Capture the cell that displays the provided text and extract its [x, y] central coordinate. 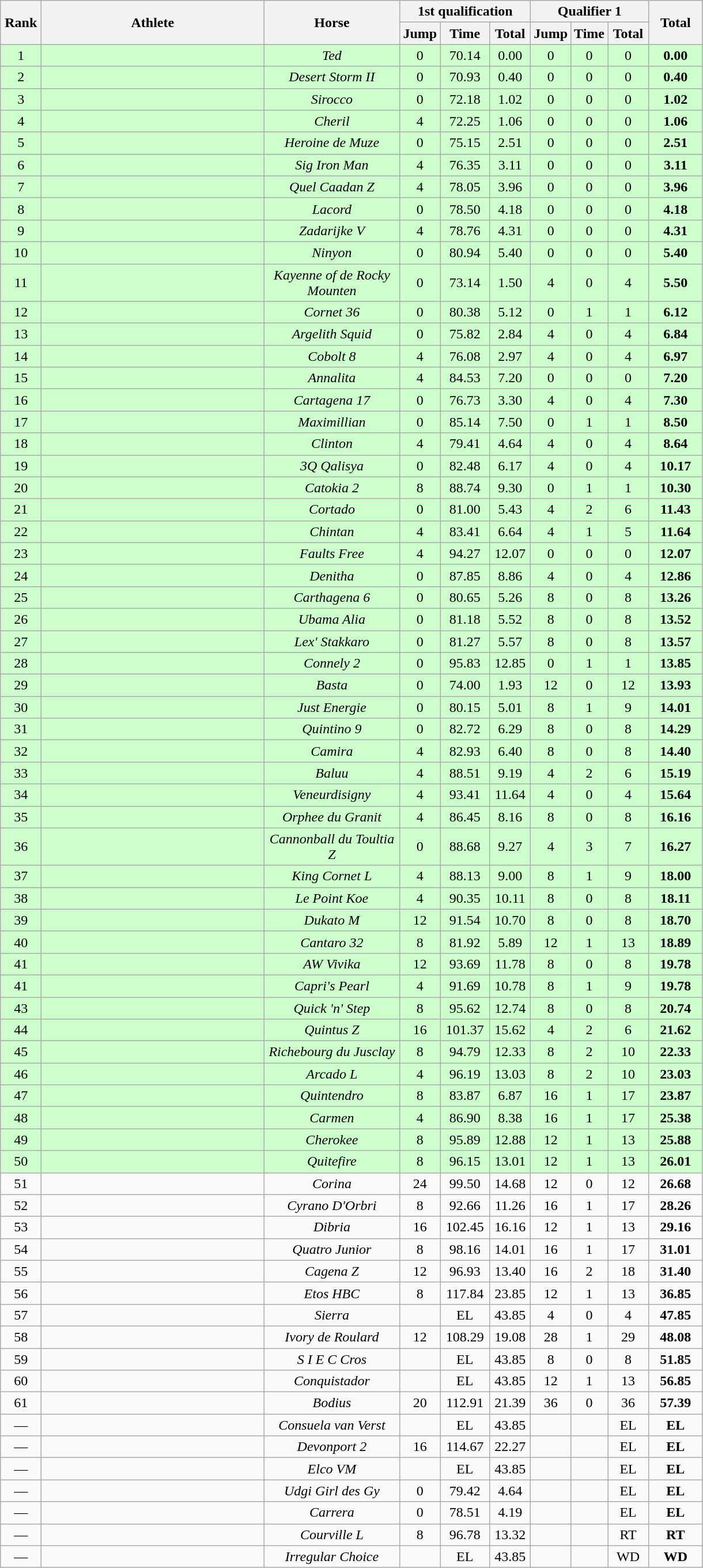
53 [21, 1227]
Ninyon [332, 252]
Just Energie [332, 707]
51.85 [676, 1359]
48.08 [676, 1337]
13.85 [676, 664]
9.27 [511, 846]
82.72 [465, 729]
13.40 [511, 1271]
Lex' Stakkaro [332, 642]
3.30 [511, 400]
114.67 [465, 1447]
Maximillian [332, 422]
37 [21, 876]
80.94 [465, 252]
Heroine de Muze [332, 143]
78.50 [465, 209]
12.88 [511, 1140]
6.64 [511, 532]
Devonport 2 [332, 1447]
18.11 [676, 898]
96.15 [465, 1162]
88.74 [465, 488]
61 [21, 1403]
81.27 [465, 642]
10.78 [511, 986]
22.27 [511, 1447]
15.19 [676, 773]
6.40 [511, 751]
56.85 [676, 1381]
19.08 [511, 1337]
Corina [332, 1183]
18.89 [676, 942]
80.38 [465, 312]
31.40 [676, 1271]
31.01 [676, 1249]
9.00 [511, 876]
81.18 [465, 619]
Quick 'n' Step [332, 1008]
8.50 [676, 422]
1.93 [511, 685]
14 [21, 356]
11.26 [511, 1205]
6.84 [676, 334]
13.52 [676, 619]
11 [21, 282]
78.76 [465, 231]
10.70 [511, 920]
7.30 [676, 400]
Carmen [332, 1118]
8.16 [511, 817]
73.14 [465, 282]
1st qualification [466, 12]
13.26 [676, 597]
78.05 [465, 187]
82.93 [465, 751]
76.73 [465, 400]
Cobolt 8 [332, 356]
Cartagena 17 [332, 400]
12.85 [511, 664]
Catokia 2 [332, 488]
35 [21, 817]
6.12 [676, 312]
Baluu [332, 773]
Ted [332, 55]
11.43 [676, 510]
14.40 [676, 751]
Etos HBC [332, 1293]
6.17 [511, 466]
79.42 [465, 1491]
Veneurdisigny [332, 795]
S I E C Cros [332, 1359]
101.37 [465, 1030]
Basta [332, 685]
5.01 [511, 707]
58 [21, 1337]
96.78 [465, 1535]
54 [21, 1249]
39 [21, 920]
Annalita [332, 378]
56 [21, 1293]
94.79 [465, 1052]
12.33 [511, 1052]
10.11 [511, 898]
22 [21, 532]
76.08 [465, 356]
Cannonball du Toultia Z [332, 846]
28.26 [676, 1205]
9.30 [511, 488]
7.50 [511, 422]
1.50 [511, 282]
99.50 [465, 1183]
King Cornet L [332, 876]
86.45 [465, 817]
Bodius [332, 1403]
92.66 [465, 1205]
Cortado [332, 510]
70.93 [465, 77]
8.86 [511, 575]
25.38 [676, 1118]
26 [21, 619]
Quatro Junior [332, 1249]
Clinton [332, 444]
9.19 [511, 773]
72.25 [465, 121]
74.00 [465, 685]
Kayenne of de Rocky Mounten [332, 282]
87.85 [465, 575]
21 [21, 510]
94.27 [465, 553]
78.51 [465, 1513]
2.84 [511, 334]
21.39 [511, 1403]
4.19 [511, 1513]
57.39 [676, 1403]
5.89 [511, 942]
34 [21, 795]
Elco VM [332, 1469]
18.70 [676, 920]
Horse [332, 22]
23.03 [676, 1074]
81.92 [465, 942]
23.87 [676, 1096]
91.54 [465, 920]
86.90 [465, 1118]
23.85 [511, 1293]
81.00 [465, 510]
27 [21, 642]
10.17 [676, 466]
2.97 [511, 356]
Quintus Z [332, 1030]
Sig Iron Man [332, 165]
Carthagena 6 [332, 597]
Lacord [332, 209]
19 [21, 466]
31 [21, 729]
46 [21, 1074]
5.57 [511, 642]
112.91 [465, 1403]
95.89 [465, 1140]
98.16 [465, 1249]
Consuela van Verst [332, 1425]
43 [21, 1008]
55 [21, 1271]
25 [21, 597]
22.33 [676, 1052]
79.41 [465, 444]
Cagena Z [332, 1271]
Cornet 36 [332, 312]
Richebourg du Jusclay [332, 1052]
26.01 [676, 1162]
85.14 [465, 422]
14.68 [511, 1183]
5.43 [511, 510]
15.62 [511, 1030]
30 [21, 707]
60 [21, 1381]
Camira [332, 751]
49 [21, 1140]
Arcado L [332, 1074]
5.12 [511, 312]
Capri's Pearl [332, 986]
29.16 [676, 1227]
88.13 [465, 876]
57 [21, 1315]
Carrera [332, 1513]
Irregular Choice [332, 1556]
93.69 [465, 964]
15.64 [676, 795]
Courville L [332, 1535]
Connely 2 [332, 664]
93.41 [465, 795]
Cantaro 32 [332, 942]
13.93 [676, 685]
117.84 [465, 1293]
95.62 [465, 1008]
5.26 [511, 597]
Dukato M [332, 920]
AW Vivika [332, 964]
Udgi Girl des Gy [332, 1491]
91.69 [465, 986]
13.57 [676, 642]
Faults Free [332, 553]
Qualifier 1 [590, 12]
Quitefire [332, 1162]
47 [21, 1096]
90.35 [465, 898]
Denitha [332, 575]
40 [21, 942]
12.74 [511, 1008]
84.53 [465, 378]
96.19 [465, 1074]
80.15 [465, 707]
48 [21, 1118]
51 [21, 1183]
Conquistador [332, 1381]
36.85 [676, 1293]
15 [21, 378]
Cyrano D'Orbri [332, 1205]
Orphee du Granit [332, 817]
6.29 [511, 729]
76.35 [465, 165]
12.86 [676, 575]
Desert Storm II [332, 77]
70.14 [465, 55]
Quintendro [332, 1096]
Le Point Koe [332, 898]
80.65 [465, 597]
Quel Caadan Z [332, 187]
82.48 [465, 466]
83.41 [465, 532]
102.45 [465, 1227]
6.87 [511, 1096]
47.85 [676, 1315]
50 [21, 1162]
32 [21, 751]
6.97 [676, 356]
13.03 [511, 1074]
Ubama Alia [332, 619]
Chintan [332, 532]
45 [21, 1052]
20.74 [676, 1008]
Dibria [332, 1227]
Rank [21, 22]
38 [21, 898]
Sirocco [332, 99]
Athlete [153, 22]
44 [21, 1030]
3Q Qalisya [332, 466]
8.64 [676, 444]
Cherokee [332, 1140]
88.68 [465, 846]
Ivory de Roulard [332, 1337]
75.15 [465, 143]
59 [21, 1359]
52 [21, 1205]
23 [21, 553]
10.30 [676, 488]
96.93 [465, 1271]
Sierra [332, 1315]
8.38 [511, 1118]
Quintino 9 [332, 729]
13.01 [511, 1162]
18.00 [676, 876]
88.51 [465, 773]
72.18 [465, 99]
25.88 [676, 1140]
Argelith Squid [332, 334]
26.68 [676, 1183]
16.27 [676, 846]
5.50 [676, 282]
83.87 [465, 1096]
Cheril [332, 121]
33 [21, 773]
Zadarijke V [332, 231]
21.62 [676, 1030]
95.83 [465, 664]
14.29 [676, 729]
5.52 [511, 619]
11.78 [511, 964]
13.32 [511, 1535]
108.29 [465, 1337]
75.82 [465, 334]
